For the text-containing cell, return its midpoint in (x, y) coordinate format. 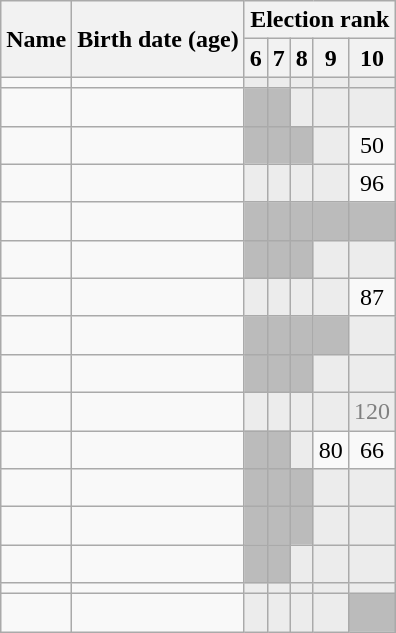
87 (372, 297)
120 (372, 411)
10 (372, 58)
Election rank (320, 20)
6 (256, 58)
Birth date (age) (158, 39)
80 (330, 449)
7 (278, 58)
Name (36, 39)
96 (372, 183)
8 (302, 58)
66 (372, 449)
50 (372, 145)
9 (330, 58)
